Identify which cell holds the provided text, then report its (x, y) central coordinate. 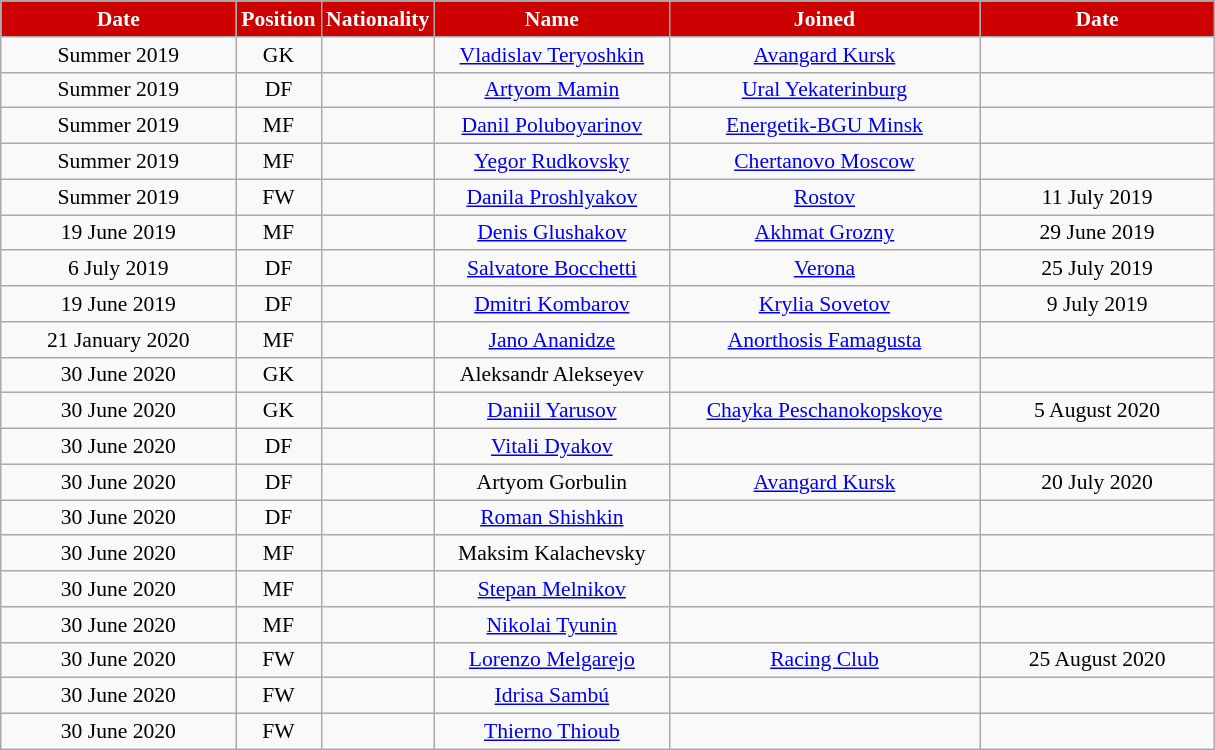
Roman Shishkin (552, 518)
Daniil Yarusov (552, 411)
Verona (824, 269)
Thierno Thioub (552, 732)
Joined (824, 19)
Chertanovo Moscow (824, 162)
Danila Proshlyakov (552, 197)
25 August 2020 (1098, 660)
Lorenzo Melgarejo (552, 660)
Name (552, 19)
Energetik-BGU Minsk (824, 126)
Vladislav Teryoshkin (552, 55)
Anorthosis Famagusta (824, 340)
Position (278, 19)
11 July 2019 (1098, 197)
Artyom Gorbulin (552, 482)
Yegor Rudkovsky (552, 162)
Akhmat Grozny (824, 233)
Krylia Sovetov (824, 304)
Dmitri Kombarov (552, 304)
Artyom Mamin (552, 90)
21 January 2020 (118, 340)
Denis Glushakov (552, 233)
Idrisa Sambú (552, 696)
Jano Ananidze (552, 340)
Nikolai Tyunin (552, 625)
Maksim Kalachevsky (552, 554)
Salvatore Bocchetti (552, 269)
25 July 2019 (1098, 269)
Danil Poluboyarinov (552, 126)
Nationality (378, 19)
Rostov (824, 197)
Racing Club (824, 660)
Stepan Melnikov (552, 589)
Aleksandr Alekseyev (552, 375)
9 July 2019 (1098, 304)
5 August 2020 (1098, 411)
Vitali Dyakov (552, 447)
Chayka Peschanokopskoye (824, 411)
29 June 2019 (1098, 233)
6 July 2019 (118, 269)
20 July 2020 (1098, 482)
Ural Yekaterinburg (824, 90)
